Scan for the cell matching the given text and deliver its (X, Y) coordinate at center. 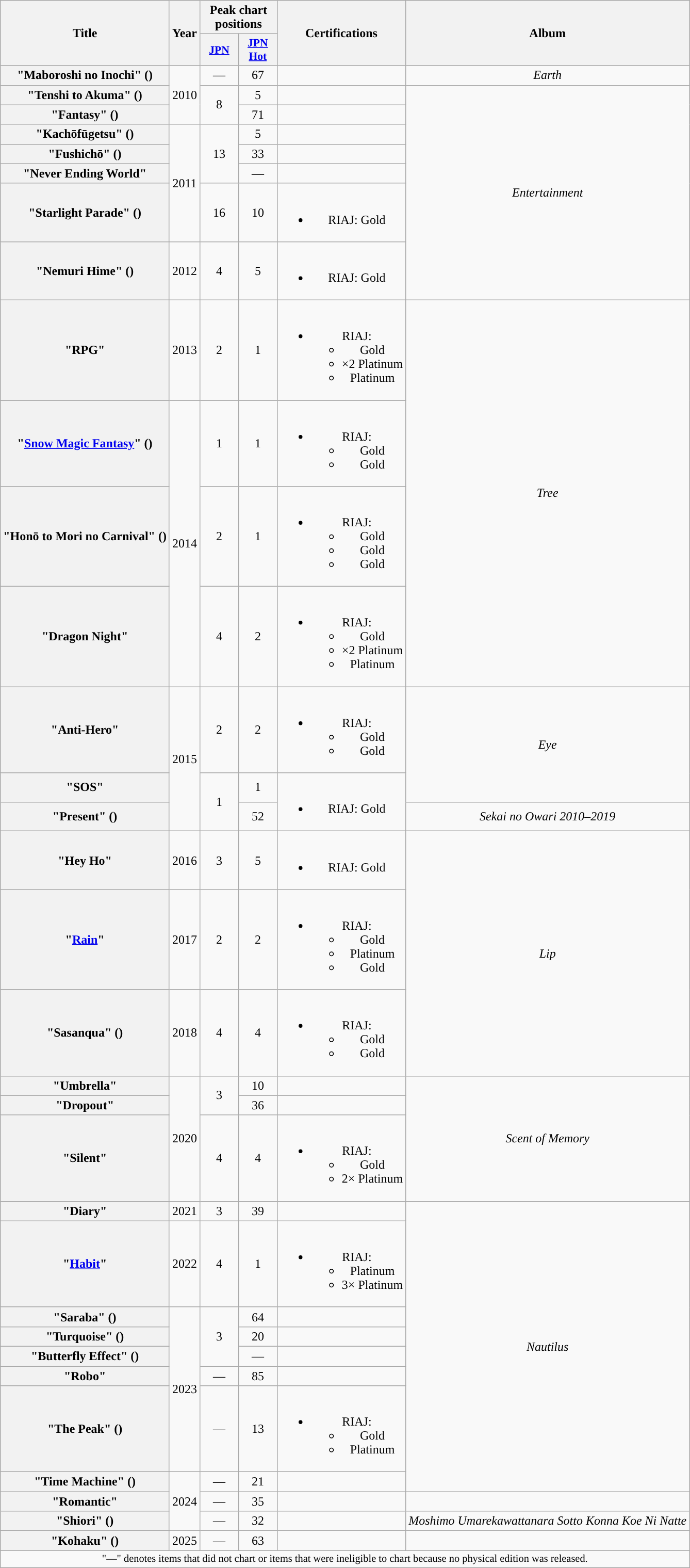
67 (258, 75)
"Rain" (85, 940)
32 (258, 1521)
Year (185, 33)
Nautilus (548, 1346)
2010 (185, 95)
2024 (185, 1501)
Scent of Memory (548, 1138)
52 (258, 816)
16 (220, 213)
8 (220, 105)
"Anti-Hero" (85, 730)
Title (85, 33)
"Present" () (85, 816)
21 (258, 1482)
"Honō to Mori no Carnival" () (85, 537)
"Starlight Parade" () (85, 213)
"Umbrella" (85, 1086)
2017 (185, 940)
JPN (220, 50)
"Dropout" (85, 1105)
2015 (185, 759)
"Saraba" () (85, 1317)
39 (258, 1211)
"Dragon Night" (85, 637)
"RPG" (85, 350)
"Sasanqua" () (85, 1033)
JPNHot (258, 50)
"Diary" (85, 1211)
"Tenshi to Akuma" () (85, 95)
"Fushichō" () (85, 154)
RIAJ:Gold Platinum Gold (341, 940)
"Maboroshi no Inochi" () (85, 75)
"Silent" (85, 1158)
85 (258, 1376)
2018 (185, 1033)
RIAJ:Platinum 3× Platinum (341, 1264)
2020 (185, 1138)
"—" denotes items that did not chart or items that were ineligible to chart because no physical edition was released. (345, 1559)
64 (258, 1317)
"Habit" (85, 1264)
RIAJ:Gold Platinum (341, 1429)
"Fantasy" () (85, 115)
"Shiori" () (85, 1521)
Peak chartpositions (239, 18)
"Butterfly Effect" () (85, 1356)
2016 (185, 861)
Lip (548, 953)
Eye (548, 745)
"Snow Magic Fantasy" () (85, 444)
71 (258, 115)
"Robo" (85, 1376)
"Hey Ho" (85, 861)
2012 (185, 270)
33 (258, 154)
2025 (185, 1541)
63 (258, 1541)
Entertainment (548, 192)
"SOS" (85, 787)
2022 (185, 1264)
"The Peak" () (85, 1429)
2013 (185, 350)
2011 (185, 183)
Certifications (341, 33)
"Kachōfūgetsu" () (85, 134)
RIAJ:Gold Gold Gold (341, 537)
"Time Machine" () (85, 1482)
Moshimo Umarekawattanara Sotto Konna Koe Ni Natte (548, 1521)
"Kohaku" () (85, 1541)
"Never Ending World" (85, 173)
35 (258, 1501)
Sekai no Owari 2010–2019 (548, 816)
Album (548, 33)
2023 (185, 1389)
"Romantic" (85, 1501)
"Nemuri Hime" () (85, 270)
"Turquoise" () (85, 1336)
2014 (185, 544)
2021 (185, 1211)
Earth (548, 75)
RIAJ:Gold 2× Platinum (341, 1158)
Tree (548, 493)
36 (258, 1105)
20 (258, 1336)
